Detect which cell encompasses the target text, then output its [X, Y] center coordinate. 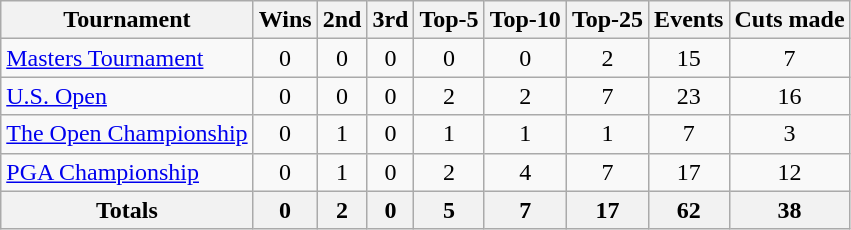
3 [790, 134]
12 [790, 172]
Top-5 [449, 20]
38 [790, 210]
2nd [342, 20]
Totals [127, 210]
U.S. Open [127, 96]
PGA Championship [127, 172]
Wins [285, 20]
5 [449, 210]
Cuts made [790, 20]
62 [689, 210]
The Open Championship [127, 134]
Top-25 [607, 20]
Top-10 [525, 20]
Tournament [127, 20]
15 [689, 58]
Events [689, 20]
Masters Tournament [127, 58]
4 [525, 172]
23 [689, 96]
3rd [390, 20]
16 [790, 96]
